Identify which cell holds the provided text, then report its (x, y) central coordinate. 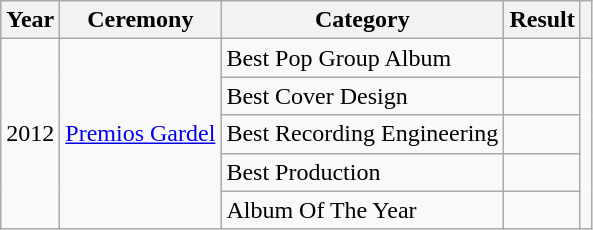
Premios Gardel (140, 134)
Ceremony (140, 20)
Best Cover Design (362, 96)
Best Recording Engineering (362, 134)
Album Of The Year (362, 210)
Best Pop Group Album (362, 58)
Result (542, 20)
Best Production (362, 172)
Year (30, 20)
2012 (30, 134)
Category (362, 20)
